Return (X, Y) of the center of cell containing provided text 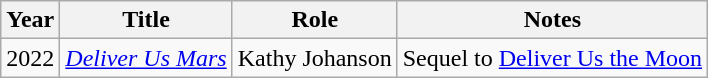
Title (146, 20)
Role (314, 20)
Notes (552, 20)
2022 (30, 58)
Deliver Us Mars (146, 58)
Sequel to Deliver Us the Moon (552, 58)
Kathy Johanson (314, 58)
Year (30, 20)
